Find where the given text appears and provide that cell's center as [x, y] coordinate. 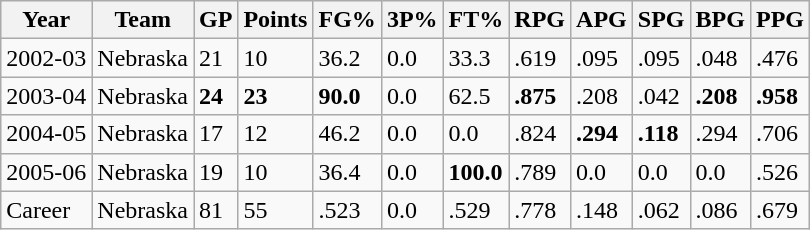
2004-05 [46, 134]
APG [602, 20]
GP [216, 20]
FT% [476, 20]
100.0 [476, 172]
81 [216, 210]
Year [46, 20]
.706 [780, 134]
.526 [780, 172]
.476 [780, 58]
12 [276, 134]
90.0 [347, 96]
.778 [540, 210]
FG% [347, 20]
36.2 [347, 58]
24 [216, 96]
2005-06 [46, 172]
.062 [661, 210]
46.2 [347, 134]
BPG [720, 20]
3P% [412, 20]
21 [216, 58]
.679 [780, 210]
33.3 [476, 58]
62.5 [476, 96]
.042 [661, 96]
.824 [540, 134]
19 [216, 172]
.148 [602, 210]
.118 [661, 134]
.086 [720, 210]
Points [276, 20]
.523 [347, 210]
23 [276, 96]
2003-04 [46, 96]
2002-03 [46, 58]
.875 [540, 96]
RPG [540, 20]
17 [216, 134]
.789 [540, 172]
.619 [540, 58]
.529 [476, 210]
Career [46, 210]
SPG [661, 20]
.048 [720, 58]
36.4 [347, 172]
.958 [780, 96]
Team [143, 20]
55 [276, 210]
PPG [780, 20]
